For the text-containing cell, return its midpoint in [X, Y] coordinate format. 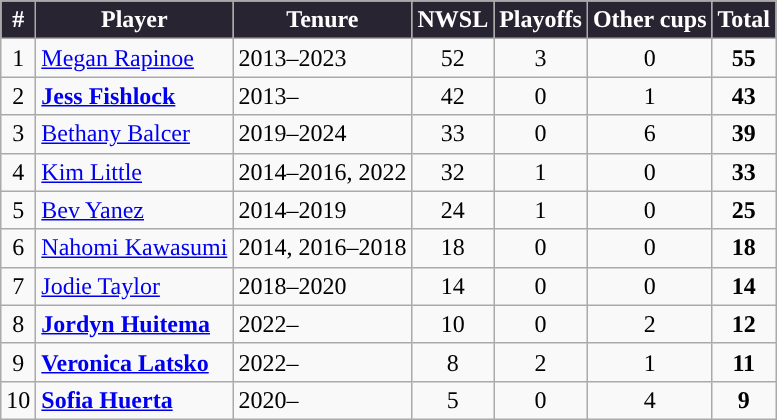
32 [453, 172]
NWSL [453, 20]
11 [744, 362]
55 [744, 58]
Total [744, 20]
2020– [322, 400]
Player [134, 20]
12 [744, 324]
2013–2023 [322, 58]
42 [453, 96]
Jodie Taylor [134, 286]
Jordyn Huitema [134, 324]
Other cups [650, 20]
Kim Little [134, 172]
39 [744, 134]
Sofia Huerta [134, 400]
Bethany Balcer [134, 134]
Nahomi Kawasumi [134, 248]
Bev Yanez [134, 210]
2014–2016, 2022 [322, 172]
7 [18, 286]
24 [453, 210]
2014–2019 [322, 210]
Jess Fishlock [134, 96]
Playoffs [541, 20]
# [18, 20]
Megan Rapinoe [134, 58]
43 [744, 96]
2013– [322, 96]
25 [744, 210]
52 [453, 58]
Tenure [322, 20]
2014, 2016–2018 [322, 248]
Veronica Latsko [134, 362]
2018–2020 [322, 286]
2019–2024 [322, 134]
